Search for the cell housing the specified text and yield its [X, Y] center coordinate. 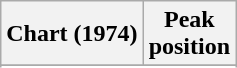
Chart (1974) [72, 34]
Peak position [189, 34]
